Identify which cell holds the provided text, then report its (X, Y) central coordinate. 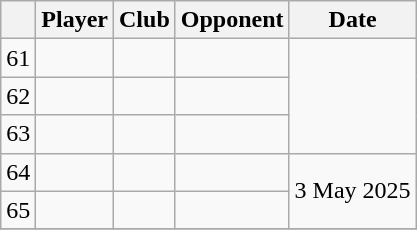
Club (145, 20)
64 (18, 172)
62 (18, 96)
Date (352, 20)
Player (75, 20)
61 (18, 58)
63 (18, 134)
Opponent (232, 20)
65 (18, 210)
3 May 2025 (352, 191)
